For the text-containing cell, return its midpoint in [x, y] coordinate format. 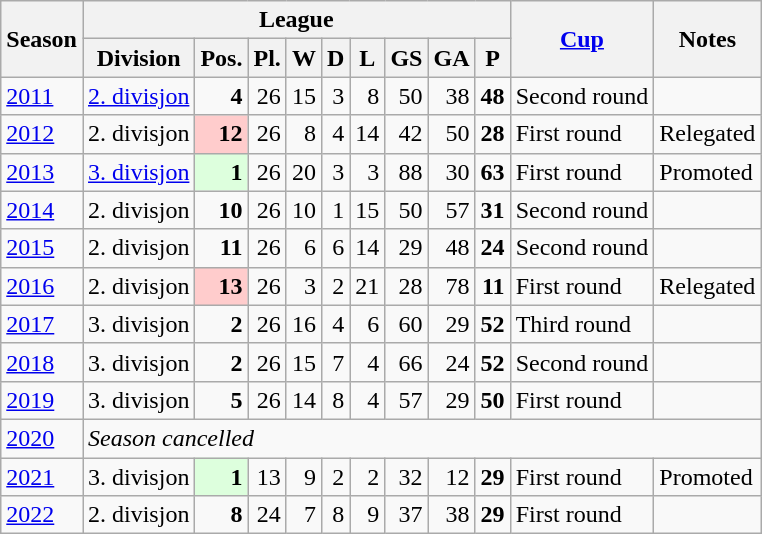
2012 [42, 134]
L [368, 58]
P [492, 58]
2013 [42, 172]
Season [42, 39]
42 [406, 134]
D [335, 58]
Season cancelled [421, 438]
2020 [42, 438]
2015 [42, 248]
Notes [708, 39]
30 [452, 172]
2022 [42, 515]
2021 [42, 477]
63 [492, 172]
Cup [582, 39]
League [296, 20]
2018 [42, 362]
37 [406, 515]
20 [304, 172]
W [304, 58]
21 [368, 286]
60 [406, 324]
Division [138, 58]
2019 [42, 400]
Third round [582, 324]
2011 [42, 96]
2014 [42, 210]
5 [222, 400]
78 [452, 286]
GS [406, 58]
Pos. [222, 58]
88 [406, 172]
31 [492, 210]
Pl. [267, 58]
32 [406, 477]
66 [406, 362]
GA [452, 58]
16 [304, 324]
2017 [42, 324]
2016 [42, 286]
